Provide the (x, y) coordinate of the cell's center where the given text is located.  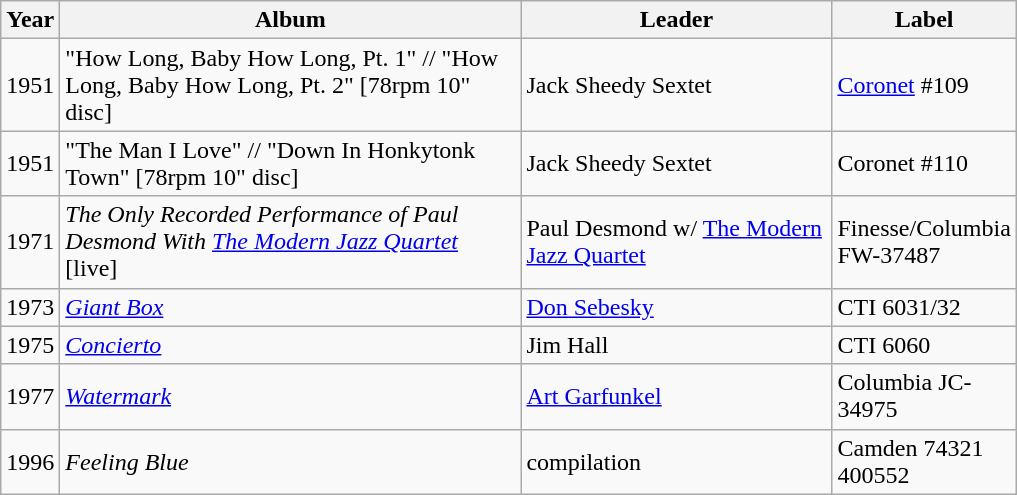
1975 (30, 345)
Camden 74321 400552 (924, 462)
Coronet #110 (924, 164)
CTI 6031/32 (924, 307)
Concierto (290, 345)
Paul Desmond w/ The Modern Jazz Quartet (676, 242)
Label (924, 20)
Feeling Blue (290, 462)
Art Garfunkel (676, 396)
"How Long, Baby How Long, Pt. 1" // "How Long, Baby How Long, Pt. 2" [78rpm 10" disc] (290, 85)
CTI 6060 (924, 345)
compilation (676, 462)
Columbia JC-34975 (924, 396)
Year (30, 20)
Coronet #109 (924, 85)
Leader (676, 20)
Album (290, 20)
1971 (30, 242)
Watermark (290, 396)
1973 (30, 307)
Giant Box (290, 307)
The Only Recorded Performance of Paul Desmond With The Modern Jazz Quartet [live] (290, 242)
Jim Hall (676, 345)
Don Sebesky (676, 307)
1996 (30, 462)
Finesse/Columbia FW-37487 (924, 242)
1977 (30, 396)
"The Man I Love" // "Down In Honkytonk Town" [78rpm 10" disc] (290, 164)
